Output the [X, Y] coordinate of the center of the cell containing the given text.  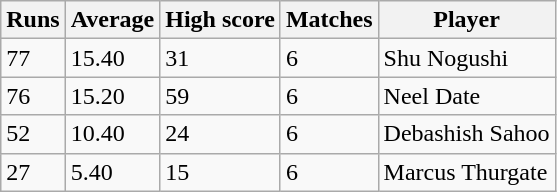
Matches [329, 20]
24 [220, 134]
15.20 [112, 96]
High score [220, 20]
Runs [33, 20]
31 [220, 58]
5.40 [112, 172]
Marcus Thurgate [466, 172]
Debashish Sahoo [466, 134]
Shu Nogushi [466, 58]
15.40 [112, 58]
59 [220, 96]
Average [112, 20]
Neel Date [466, 96]
Player [466, 20]
10.40 [112, 134]
52 [33, 134]
27 [33, 172]
15 [220, 172]
76 [33, 96]
77 [33, 58]
